Detect which cell encompasses the target text, then output its (X, Y) center coordinate. 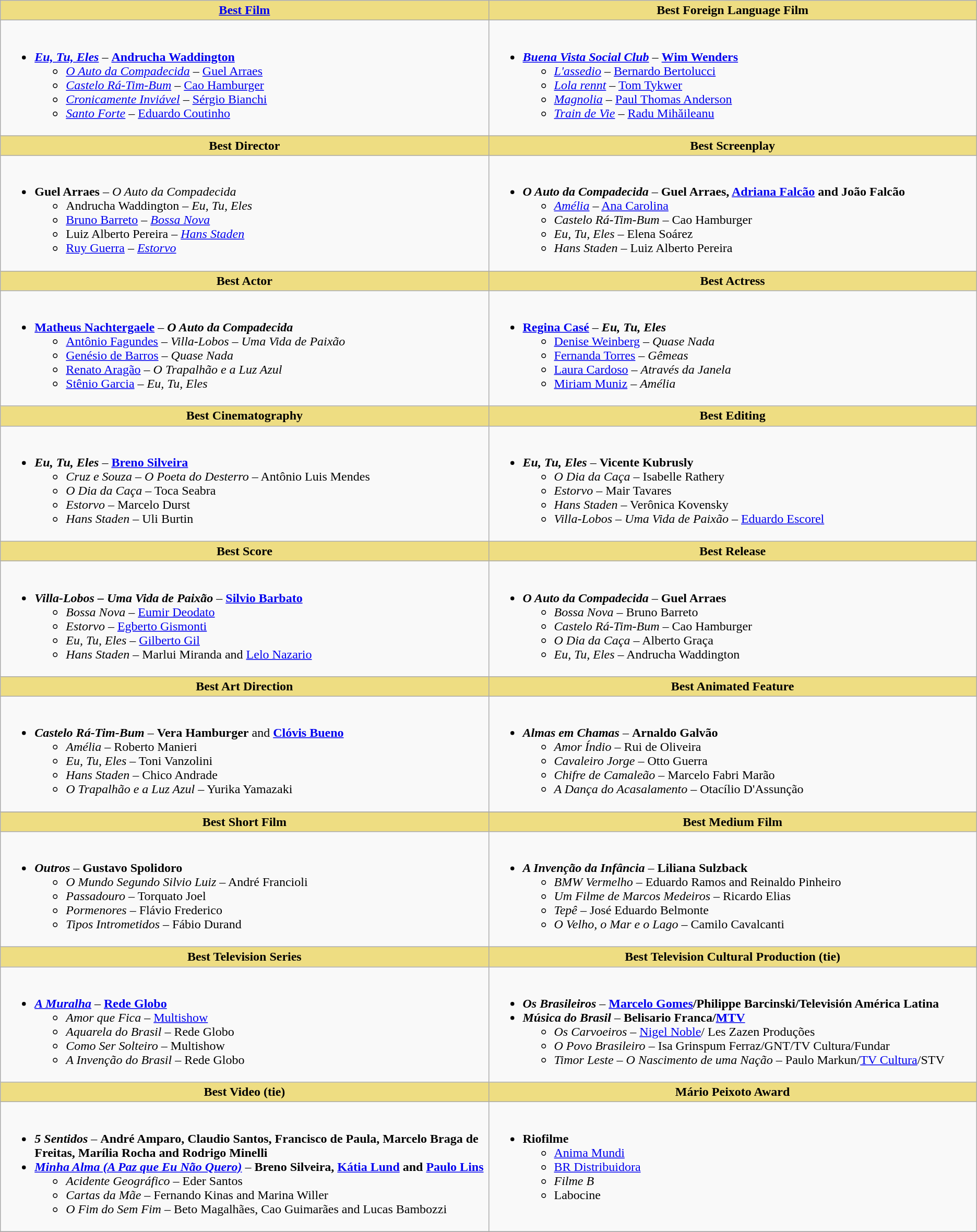
Regina Casé – Eu, Tu, ElesDenise Weinberg – Quase NadaFernanda Torres – GêmeasLaura Cardoso – Através da JanelaMiriam Muniz – Amélia (733, 349)
Best Animated Feature (733, 686)
Best Actress (733, 281)
Best Screenplay (733, 146)
Best Score (244, 551)
Best Video (tie) (244, 1092)
Best Art Direction (244, 686)
Best Actor (244, 281)
Best Short Film (244, 822)
Best Foreign Language Film (733, 10)
Best Television Cultural Production (tie) (733, 957)
Best Television Series (244, 957)
Guel Arraes – O Auto da CompadecidaAndrucha Waddington – Eu, Tu, ElesBruno Barreto – Bossa NovaLuiz Alberto Pereira – Hans StadenRuy Guerra – Estorvo (244, 213)
Best Medium Film (733, 822)
Mário Peixoto Award (733, 1092)
Best Cinematography (244, 416)
Best Film (244, 10)
RiofilmeAnima MundiBR DistribuidoraFilme BLabocine (733, 1167)
Best Director (244, 146)
Best Editing (733, 416)
A Muralha – Rede GloboAmor que Fica – MultishowAquarela do Brasil – Rede GloboComo Ser Solteiro – MultishowA Invenção do Brasil – Rede Globo (244, 1025)
Best Release (733, 551)
